Extract the [x, y] coordinate from the center of the cell holding the provided text.  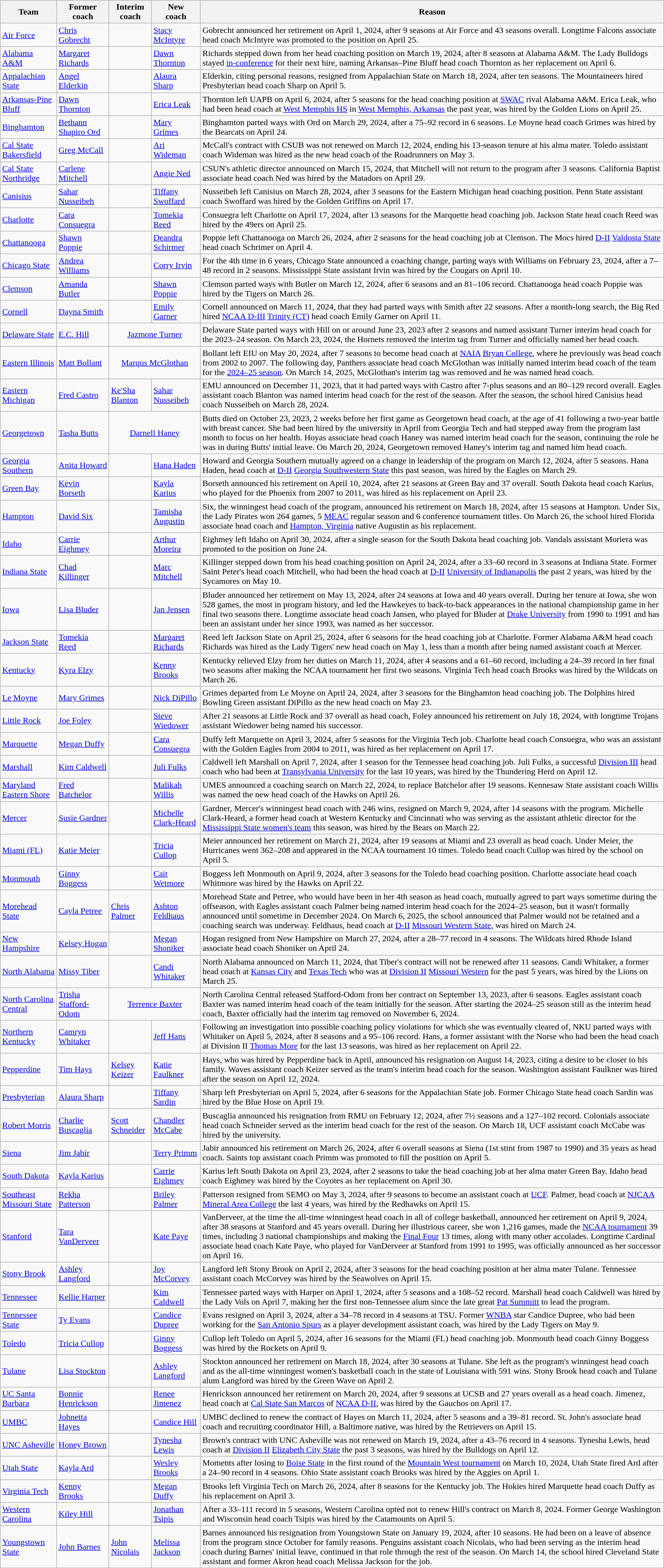
Ashton Feldhaus [176, 911]
Western Carolina [28, 1514]
Miami (FL) [28, 850]
Tennessee [28, 1297]
Appalachian State [28, 81]
Tasha Butts [83, 433]
Juli Fulks [176, 767]
Virginia Tech [28, 1491]
UC Santa Barbara [28, 1399]
Jeff Hans [176, 1037]
Johnetta Hayes [83, 1422]
Candice Dupree [176, 1320]
Tim Hays [83, 1069]
Youngstown State [28, 1546]
Eastern Illinois [28, 363]
Kyra Elzy [83, 670]
Marc Mitchell [176, 572]
Stacy McIntyre [176, 35]
Mercer [28, 818]
Michelle Clark-Heard [176, 818]
Susie Gardner [83, 818]
Trisha Stafford-Odom [83, 1004]
Morehead State [28, 911]
John Nicolais [130, 1546]
Tiffany Swoffard [176, 196]
Chad Killinger [83, 572]
Tynesha Lewis [176, 1445]
Maryland Eastern Shore [28, 790]
Terrence Baxter [155, 1004]
Cait Wetmore [176, 878]
Kelsey Keizer [130, 1069]
Northern Kentucky [28, 1037]
Ty Evans [83, 1320]
Katie Meier [83, 850]
Erica Leak [176, 104]
Darnell Haney [155, 433]
Tara VanDerveer [83, 1237]
Siena [28, 1153]
Kate Paye [176, 1237]
Idaho [28, 544]
Pepperdine [28, 1069]
South Dakota [28, 1176]
Angel Elderkin [83, 81]
Utah State [28, 1468]
Chattanooga [28, 242]
Emily Garner [176, 312]
Air Force [28, 35]
Southeast Missouri State [28, 1199]
Green Bay [28, 489]
Carlene Mitchell [83, 173]
Hana Haden [176, 465]
Jackson State [28, 642]
Indiana State [28, 572]
Georgetown [28, 433]
John Barnes [83, 1546]
Wesley Brooks [176, 1468]
Clemson [28, 289]
Tennessee State [28, 1320]
Tiffany Sardin [176, 1097]
Arkansas-Pine Bluff [28, 104]
UNC Asheville [28, 1445]
Iowa [28, 609]
Andrea Williams [83, 265]
Briley Palmer [176, 1199]
Malikah Willis [176, 790]
Candi Whitaker [176, 971]
Joe Foley [83, 720]
Eastern Michigan [28, 395]
Charlotte [28, 219]
Kayla Ard [83, 1468]
Marshall [28, 767]
Chris Gobrecht [83, 35]
Monmouth [28, 878]
Le Moyne [28, 698]
Greg McCall [83, 150]
Rekha Patterson [83, 1199]
Robert Morris [28, 1125]
Terry Primm [176, 1153]
Georgia Southern [28, 465]
Little Rock [28, 720]
Candice Hill [176, 1422]
Missy Tiber [83, 971]
Hampton [28, 516]
North Alabama [28, 971]
Katie Faulkner [176, 1069]
Marquette [28, 744]
Chandler McCabe [176, 1125]
E.C. Hill [83, 335]
Binghamton [28, 127]
Team [28, 12]
Scott Schneider [130, 1125]
Delaware State [28, 335]
Deandra Schirmer [176, 242]
Lisa Bluder [83, 609]
Tamisha Augustin [176, 516]
Bethann Shapiro Ord [83, 127]
Bonnie Henrickson [83, 1399]
Camryn Whitaker [83, 1037]
Steve Wiedower [176, 720]
Cayla Petree [83, 911]
Marqus McGlothan [155, 363]
Stanford [28, 1237]
Angie Ned [176, 173]
Kevin Borseth [83, 489]
Jan Jensen [176, 609]
Charlie Buscaglia [83, 1125]
Jazmone Turner [155, 335]
Cal State Northridge [28, 173]
Cornell [28, 312]
North Carolina Central [28, 1004]
UMBC [28, 1422]
Canisius [28, 196]
Renee Jimenez [176, 1399]
Jonathan Tsipis [176, 1514]
Presbyterian [28, 1097]
Fred Castro [83, 395]
Fred Batchelor [83, 790]
David Six [83, 516]
Arthur Moreira [176, 544]
Kellie Harper [83, 1297]
Chris Palmer [130, 911]
Cal State Bakersfield [28, 150]
Jim Jabir [83, 1153]
Interimcoach [130, 12]
Toledo [28, 1343]
Newcoach [176, 12]
Tulane [28, 1371]
Matt Bollant [83, 363]
Megan Shoniker [176, 944]
Kiley Hill [83, 1514]
Ke'Sha Blanton [130, 395]
Honey Brown [83, 1445]
Corry Irvin [176, 265]
Nick DiPillo [176, 698]
New Hampshire [28, 944]
Joy McCorvey [176, 1274]
Chicago State [28, 265]
Kentucky [28, 670]
Kelsey Hogan [83, 944]
Anita Howard [83, 465]
Melissa Jackson [176, 1546]
Ari Wideman [176, 150]
Stony Brook [28, 1274]
Formercoach [83, 12]
Alabama A&M [28, 58]
Amanda Butler [83, 289]
Lisa Stockton [83, 1371]
Reason [432, 12]
Dayna Smith [83, 312]
